Find where the given text appears and provide that cell's center as (X, Y) coordinate. 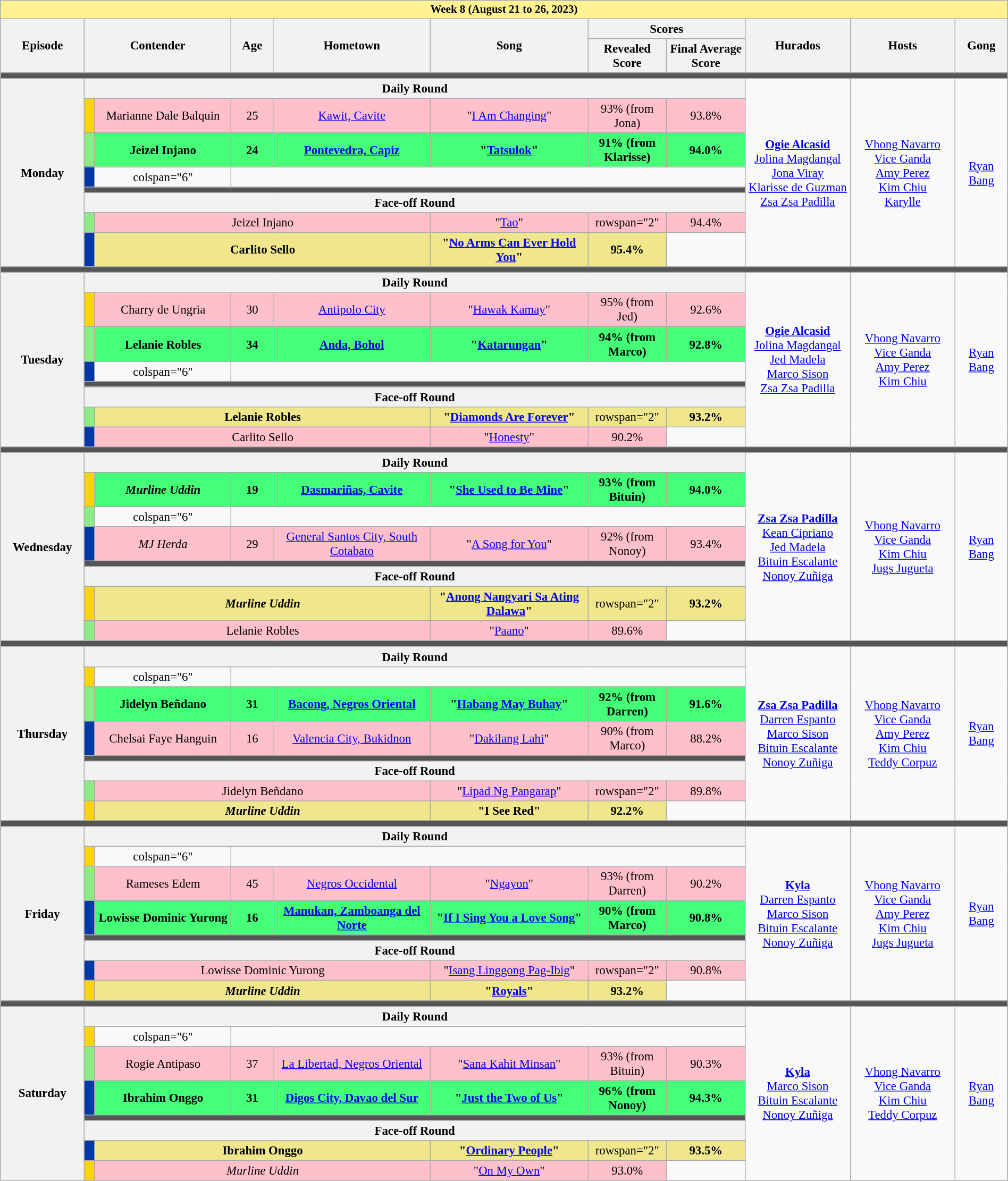
"I Am Changing" (509, 116)
88.2% (706, 738)
37 (252, 1064)
"Tao" (509, 223)
Manukan, Zamboanga del Norte (352, 918)
Dasmariñas, Cavite (352, 490)
Tuesday (43, 360)
"A Song for You" (509, 544)
94% (from Marco) (627, 344)
Digos City, Davao del Sur (352, 1098)
Antipolo City (352, 310)
Saturday (43, 1093)
Vhong NavarroVice GandaAmy PerezKim Chiu (903, 360)
30 (252, 310)
92.6% (706, 310)
Friday (43, 914)
Kawit, Cavite (352, 116)
Chelsai Faye Hanguin (163, 738)
"Anong Nangyari Sa Ating Dalawa" (509, 604)
"On My Own" (509, 1170)
24 (252, 150)
29 (252, 544)
La Libertad, Negros Oriental (352, 1064)
96% (from Nonoy) (627, 1098)
Ogie AlcasidJolina MagdangalJona VirayKlarisse de GuzmanZsa Zsa Padilla (797, 173)
"Katarungan" (509, 344)
"If I Sing You a Love Song" (509, 918)
92.2% (627, 811)
94.4% (706, 223)
Rameses Edem (163, 883)
"Paano" (509, 631)
Song (509, 46)
Week 8 (August 21 to 26, 2023) (504, 10)
93.0% (627, 1170)
Pontevedra, Capiz (352, 150)
Vhong NavarroVice GandaAmy PerezKim ChiuJugs Jugueta (903, 914)
19 (252, 490)
"Diamonds Are Forever" (509, 417)
KylaMarco SisonBituin EscalanteNonoy Zuñiga (797, 1093)
Contender (158, 46)
"Sana Kahit Minsan" (509, 1064)
"Honesty" (509, 437)
"Ordinary People" (509, 1151)
Thursday (43, 734)
93.8% (706, 116)
"She Used to Be Mine" (509, 490)
Scores (667, 29)
Gong (981, 46)
"I See Red" (509, 811)
92% (from Nonoy) (627, 544)
95.4% (627, 250)
Hosts (903, 46)
91% (from Klarisse) (627, 150)
Final Average Score (706, 55)
93% (from Darren) (627, 883)
Vhong NavarroVice GandaAmy PerezKim ChiuTeddy Corpuz (903, 734)
Negros Occidental (352, 883)
90.3% (706, 1064)
"No Arms Can Ever Hold You" (509, 250)
Vhong NavarroVice GandaAmy PerezKim ChiuKarylle (903, 173)
92.8% (706, 344)
KylaDarren EspantoMarco SisonBituin EscalanteNonoy Zuñiga (797, 914)
94.3% (706, 1098)
"Dakilang Lahi" (509, 738)
92% (from Darren) (627, 704)
Monday (43, 173)
Revealed Score (627, 55)
Vhong NavarroVice GandaKim ChiuJugs Jugueta (903, 546)
"Ngayon" (509, 883)
"Royals" (509, 991)
Zsa Zsa PadillaKean CiprianoJed MadelaBituin EscalanteNonoy Zuñiga (797, 546)
93.5% (706, 1151)
93.4% (706, 544)
45 (252, 883)
MJ Herda (163, 544)
Vhong NavarroVice GandaKim ChiuTeddy Corpuz (903, 1093)
"Hawak Kamay" (509, 310)
91.6% (706, 704)
93% (from Jona) (627, 116)
Rogie Antipaso (163, 1064)
"Tatsulok" (509, 150)
95% (from Jed) (627, 310)
Marianne Dale Balquin (163, 116)
General Santos City, South Cotabato (352, 544)
Anda, Bohol (352, 344)
Zsa Zsa PadillaDarren EspantoMarco SisonBituin EscalanteNonoy Zuñiga (797, 734)
25 (252, 116)
89.6% (627, 631)
34 (252, 344)
Wednesday (43, 546)
Bacong, Negros Oriental (352, 704)
Ogie AlcasidJolina MagdangalJed MadelaMarco SisonZsa Zsa Padilla (797, 360)
Valencia City, Bukidnon (352, 738)
Hurados (797, 46)
89.8% (706, 791)
Charry de Ungria (163, 310)
Episode (43, 46)
"Habang May Buhay" (509, 704)
Hometown (352, 46)
Age (252, 46)
"Just the Two of Us" (509, 1098)
"Lipad Ng Pangarap" (509, 791)
"Isang Linggong Pag-Ibig" (509, 971)
